Extract the (X, Y) coordinate from the center of the cell holding the provided text.  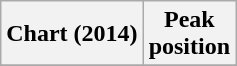
Chart (2014) (72, 34)
Peakposition (189, 34)
